Provide the [X, Y] coordinate of the cell's center where the given text is located.  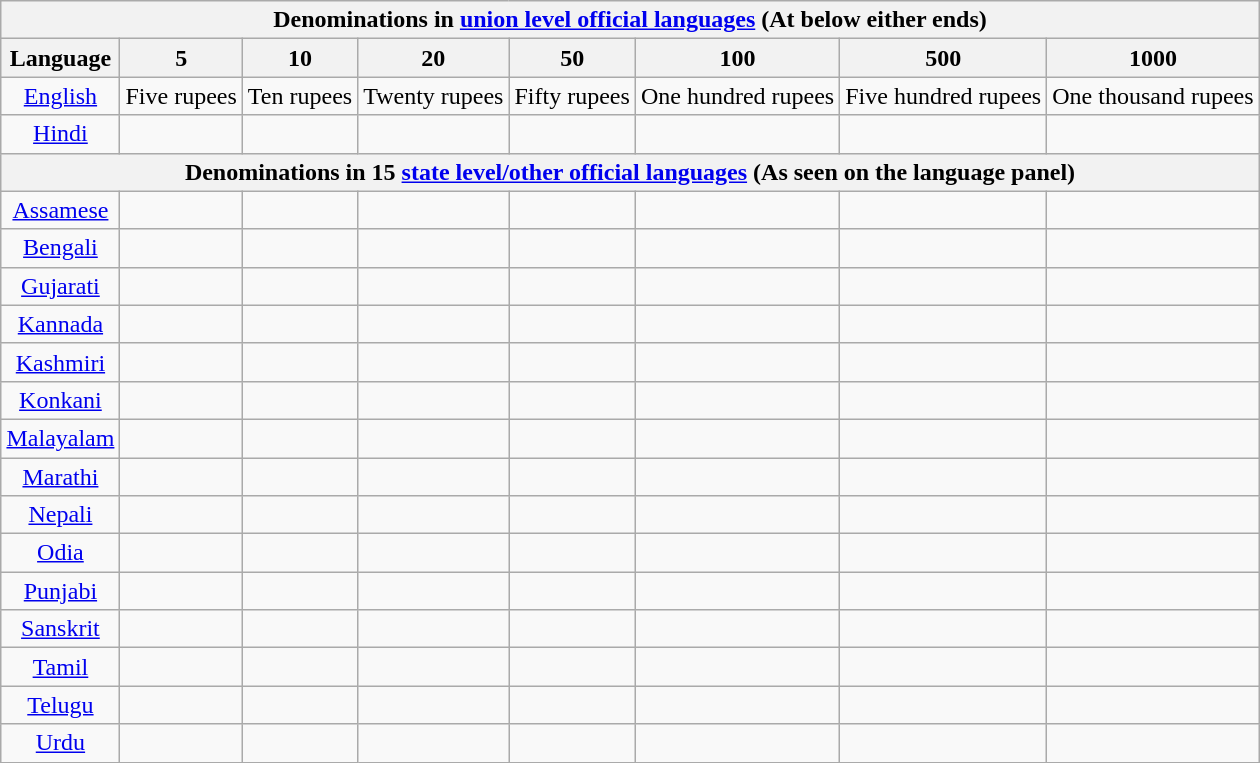
Punjabi [60, 591]
Telugu [60, 705]
Bengali [60, 248]
Malayalam [60, 438]
20 [434, 58]
Five hundred rupees [944, 96]
One hundred rupees [737, 96]
5 [181, 58]
One thousand rupees [1153, 96]
Kashmiri [60, 362]
Nepali [60, 515]
Denominations in 15 state level/other official languages (As seen on the language panel) [630, 172]
Urdu [60, 743]
Kannada [60, 324]
Sanskrit [60, 629]
Denominations in union level official languages (At below either ends) [630, 20]
Odia [60, 553]
1000 [1153, 58]
100 [737, 58]
10 [300, 58]
500 [944, 58]
Tamil [60, 667]
Fifty rupees [572, 96]
Konkani [60, 400]
English [60, 96]
Marathi [60, 477]
Language [60, 58]
Assamese [60, 210]
Five rupees [181, 96]
Twenty rupees [434, 96]
50 [572, 58]
Gujarati [60, 286]
Hindi [60, 134]
Ten rupees [300, 96]
